Pinpoint the cell where the given text exists, returning its [X, Y] midpoint coordinate. 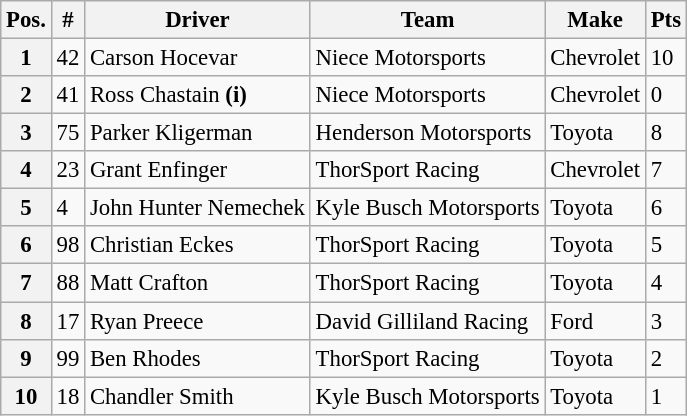
Team [428, 20]
John Hunter Nemechek [198, 208]
9 [26, 358]
Grant Enfinger [198, 170]
41 [68, 95]
Ben Rhodes [198, 358]
Ryan Preece [198, 321]
98 [68, 245]
Chandler Smith [198, 396]
18 [68, 396]
Ford [595, 321]
Ross Chastain (i) [198, 95]
Make [595, 20]
99 [68, 358]
75 [68, 133]
David Gilliland Racing [428, 321]
Pos. [26, 20]
Matt Crafton [198, 283]
Christian Eckes [198, 245]
Carson Hocevar [198, 58]
Pts [666, 20]
Henderson Motorsports [428, 133]
23 [68, 170]
# [68, 20]
0 [666, 95]
17 [68, 321]
42 [68, 58]
Driver [198, 20]
88 [68, 283]
Parker Kligerman [198, 133]
